Return (X, Y) of the center of cell containing provided text 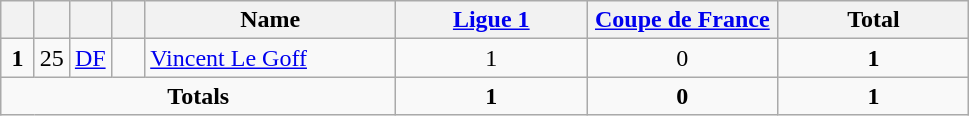
Coupe de France (682, 20)
Ligue 1 (492, 20)
25 (52, 58)
Name (270, 20)
Totals (198, 96)
Total (874, 20)
Vincent Le Goff (270, 58)
DF (90, 58)
